Locate the cell with the specified text and output its (X, Y) center coordinate. 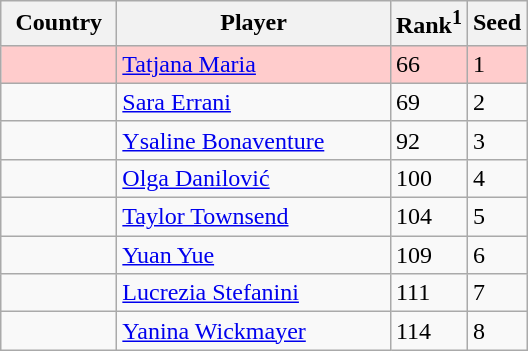
Country (59, 24)
66 (428, 64)
4 (496, 178)
111 (428, 293)
Sara Errani (254, 102)
6 (496, 255)
114 (428, 331)
2 (496, 102)
Yuan Yue (254, 255)
109 (428, 255)
100 (428, 178)
7 (496, 293)
Tatjana Maria (254, 64)
8 (496, 331)
3 (496, 140)
Ysaline Bonaventure (254, 140)
Player (254, 24)
69 (428, 102)
1 (496, 64)
Taylor Townsend (254, 217)
Yanina Wickmayer (254, 331)
Olga Danilović (254, 178)
Rank1 (428, 24)
5 (496, 217)
Seed (496, 24)
104 (428, 217)
92 (428, 140)
Lucrezia Stefanini (254, 293)
